Output the [X, Y] coordinate of the center of the cell containing the given text.  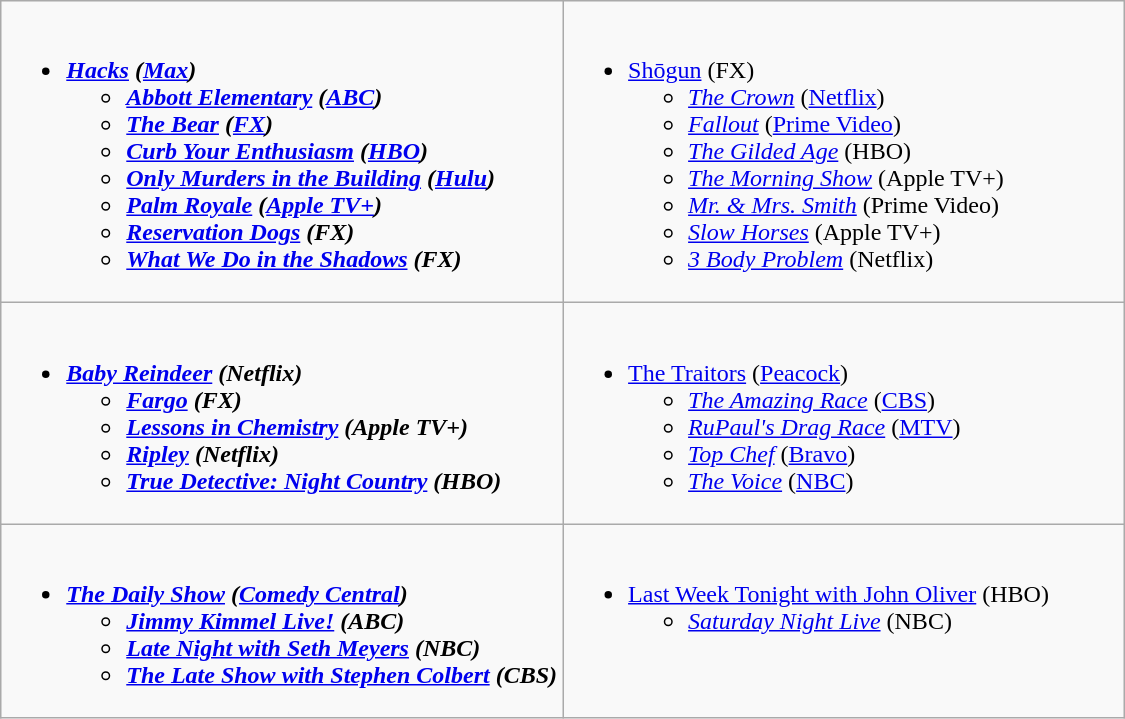
The Daily Show (Comedy Central)Jimmy Kimmel Live! (ABC)Late Night with Seth Meyers (NBC)The Late Show with Stephen Colbert (CBS) [282, 621]
Last Week Tonight with John Oliver (HBO)Saturday Night Live (NBC) [844, 621]
Baby Reindeer (Netflix)Fargo (FX)Lessons in Chemistry (Apple TV+)Ripley (Netflix)True Detective: Night Country (HBO) [282, 414]
The Traitors (Peacock)The Amazing Race (CBS)RuPaul's Drag Race (MTV)Top Chef (Bravo)The Voice (NBC) [844, 414]
